Locate the cell with the specified text and output its (x, y) center coordinate. 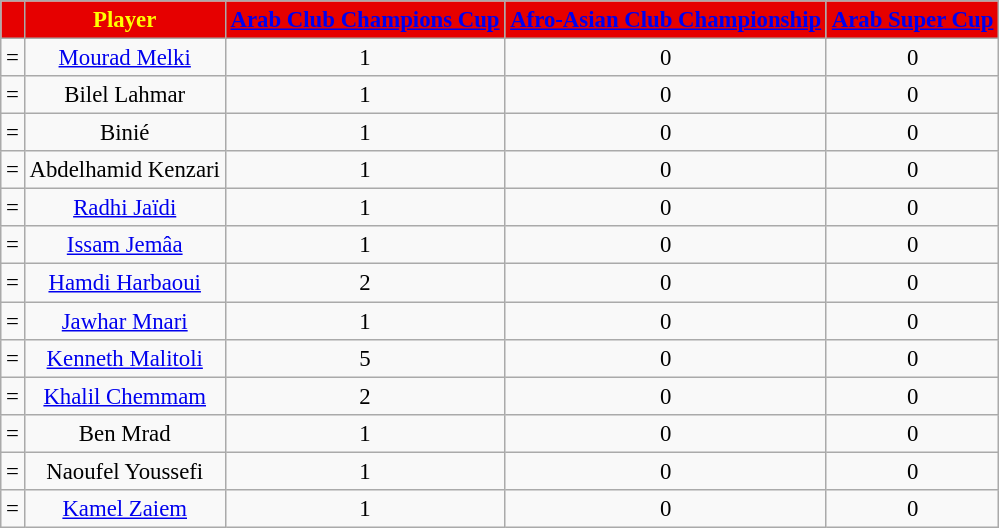
Kenneth Malitoli (124, 358)
Mourad Melki (124, 58)
Radhi Jaïdi (124, 208)
Issam Jemâa (124, 245)
Khalil Chemmam (124, 396)
5 (365, 358)
Arab Club Champions Cup (365, 20)
Hamdi Harbaoui (124, 283)
Ben Mrad (124, 433)
Player (124, 20)
Afro-Asian Club Championship (666, 20)
Binié (124, 133)
Abdelhamid Kenzari (124, 170)
Bilel Lahmar (124, 95)
Naoufel Youssefi (124, 471)
Jawhar Mnari (124, 321)
Kamel Zaiem (124, 509)
Arab Super Cup (912, 20)
